Find where the given text appears and provide that cell's center as (X, Y) coordinate. 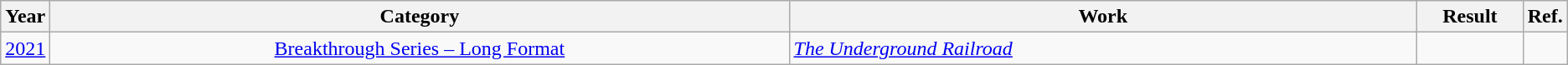
Work (1103, 17)
Ref. (1545, 17)
Category (420, 17)
2021 (25, 48)
Breakthrough Series – Long Format (420, 48)
The Underground Railroad (1103, 48)
Year (25, 17)
Result (1471, 17)
